Output the (x, y) coordinate of the center of the cell containing the given text.  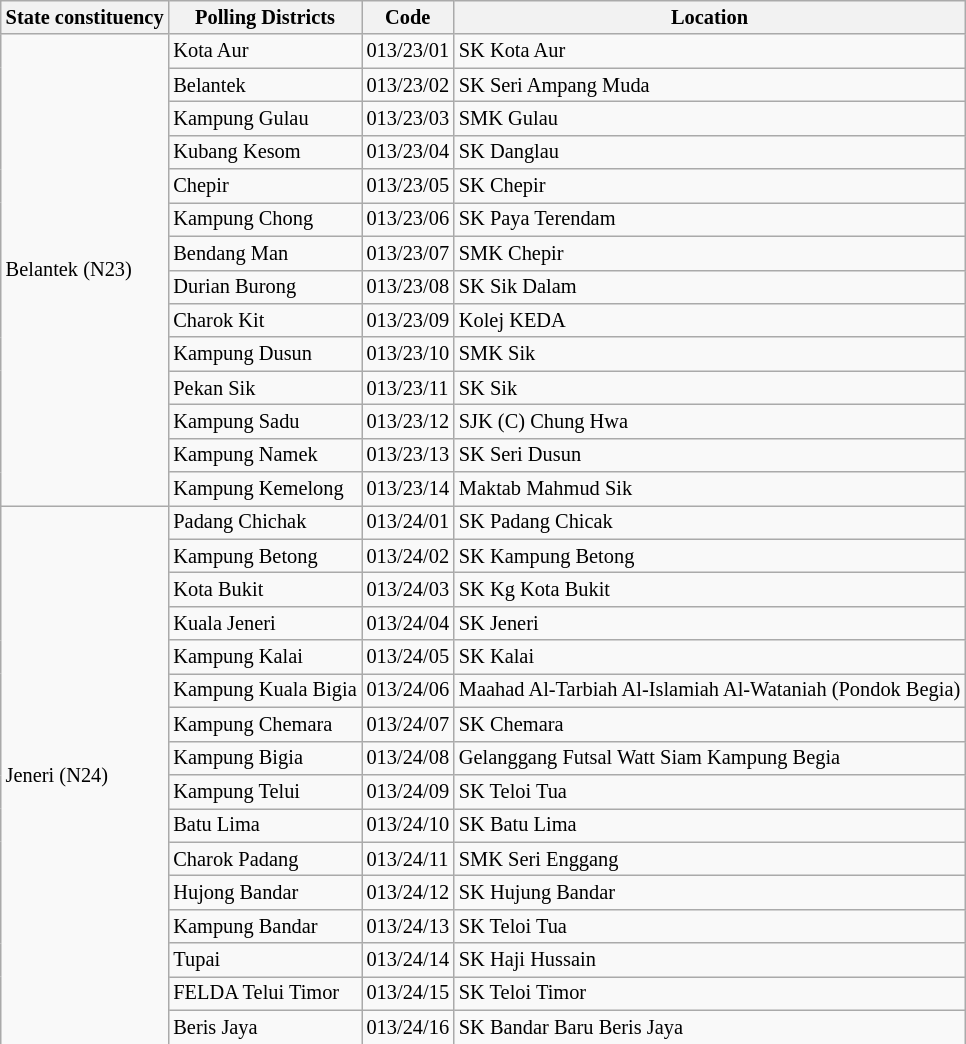
SK Haji Hussain (710, 960)
Hujong Bandar (264, 892)
013/23/12 (408, 421)
Code (408, 17)
013/23/08 (408, 287)
Kampung Chemara (264, 724)
SMK Gulau (710, 118)
013/24/03 (408, 589)
013/23/04 (408, 152)
Batu Lima (264, 825)
SK Chemara (710, 724)
Chepir (264, 186)
Maahad Al-Tarbiah Al-Islamiah Al-Wataniah (Pondok Begia) (710, 690)
013/23/07 (408, 253)
Tupai (264, 960)
Kubang Kesom (264, 152)
SK Paya Terendam (710, 219)
Beris Jaya (264, 1027)
SK Jeneri (710, 623)
013/24/04 (408, 623)
013/24/01 (408, 522)
SK Bandar Baru Beris Jaya (710, 1027)
013/23/14 (408, 489)
SK Kg Kota Bukit (710, 589)
013/23/01 (408, 51)
SK Seri Ampang Muda (710, 85)
013/24/05 (408, 657)
Maktab Mahmud Sik (710, 489)
Pekan Sik (264, 388)
Kuala Jeneri (264, 623)
013/23/02 (408, 85)
Kampung Gulau (264, 118)
Kampung Chong (264, 219)
SK Kota Aur (710, 51)
013/24/15 (408, 993)
SK Danglau (710, 152)
013/24/09 (408, 791)
Durian Burong (264, 287)
Kampung Bandar (264, 926)
SK Seri Dusun (710, 455)
Belantek (264, 85)
013/24/10 (408, 825)
Charok Padang (264, 859)
SJK (C) Chung Hwa (710, 421)
SK Padang Chicak (710, 522)
Location (710, 17)
013/24/13 (408, 926)
Kampung Bigia (264, 758)
SK Kampung Betong (710, 556)
Kampung Dusun (264, 354)
State constituency (85, 17)
Kampung Telui (264, 791)
Kampung Betong (264, 556)
013/23/11 (408, 388)
013/24/07 (408, 724)
013/23/06 (408, 219)
SMK Seri Enggang (710, 859)
Charok Kit (264, 320)
SK Chepir (710, 186)
013/23/13 (408, 455)
Kolej KEDA (710, 320)
SK Kalai (710, 657)
013/23/09 (408, 320)
013/23/05 (408, 186)
Kota Aur (264, 51)
FELDA Telui Timor (264, 993)
013/24/11 (408, 859)
SK Sik (710, 388)
013/24/08 (408, 758)
Kampung Sadu (264, 421)
SMK Chepir (710, 253)
013/23/03 (408, 118)
013/24/16 (408, 1027)
Polling Districts (264, 17)
SK Hujung Bandar (710, 892)
Kampung Kemelong (264, 489)
SK Teloi Timor (710, 993)
013/24/14 (408, 960)
SK Batu Lima (710, 825)
Kampung Namek (264, 455)
013/24/12 (408, 892)
Kampung Kalai (264, 657)
013/24/06 (408, 690)
Jeneri (N24) (85, 774)
013/24/02 (408, 556)
Kampung Kuala Bigia (264, 690)
Padang Chichak (264, 522)
SK Sik Dalam (710, 287)
Kota Bukit (264, 589)
Bendang Man (264, 253)
SMK Sik (710, 354)
Belantek (N23) (85, 270)
Gelanggang Futsal Watt Siam Kampung Begia (710, 758)
013/23/10 (408, 354)
